Search for the cell housing the specified text and yield its (x, y) center coordinate. 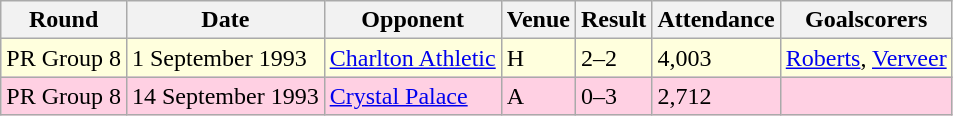
14 September 1993 (225, 96)
H (538, 58)
4,003 (716, 58)
2–2 (613, 58)
Date (225, 20)
Result (613, 20)
Crystal Palace (412, 96)
Venue (538, 20)
Charlton Athletic (412, 58)
Attendance (716, 20)
A (538, 96)
Round (64, 20)
Opponent (412, 20)
2,712 (716, 96)
0–3 (613, 96)
Goalscorers (866, 20)
1 September 1993 (225, 58)
Roberts, Verveer (866, 58)
